Return [X, Y] of the center of cell containing provided text 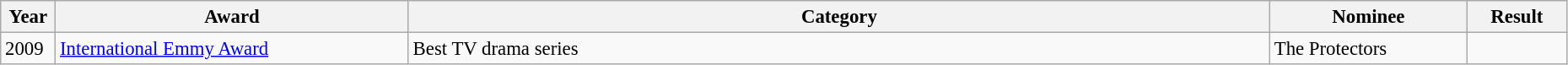
Nominee [1368, 17]
2009 [29, 49]
International Emmy Award [233, 49]
The Protectors [1368, 49]
Result [1517, 17]
Award [233, 17]
Year [29, 17]
Category [838, 17]
Best TV drama series [838, 49]
